Locate the cell with the specified text and output its (X, Y) center coordinate. 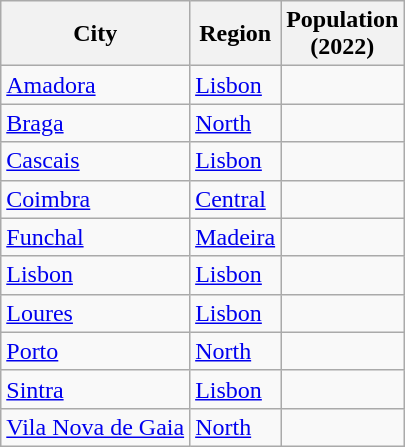
Cascais (96, 161)
Population(2022) (342, 34)
Vila Nova de Gaia (96, 427)
Region (236, 34)
City (96, 34)
Loures (96, 313)
Central (236, 199)
Amadora (96, 85)
Madeira (236, 237)
Sintra (96, 389)
Coimbra (96, 199)
Funchal (96, 237)
Braga (96, 123)
Porto (96, 351)
